Identify which cell holds the provided text, then report its (X, Y) central coordinate. 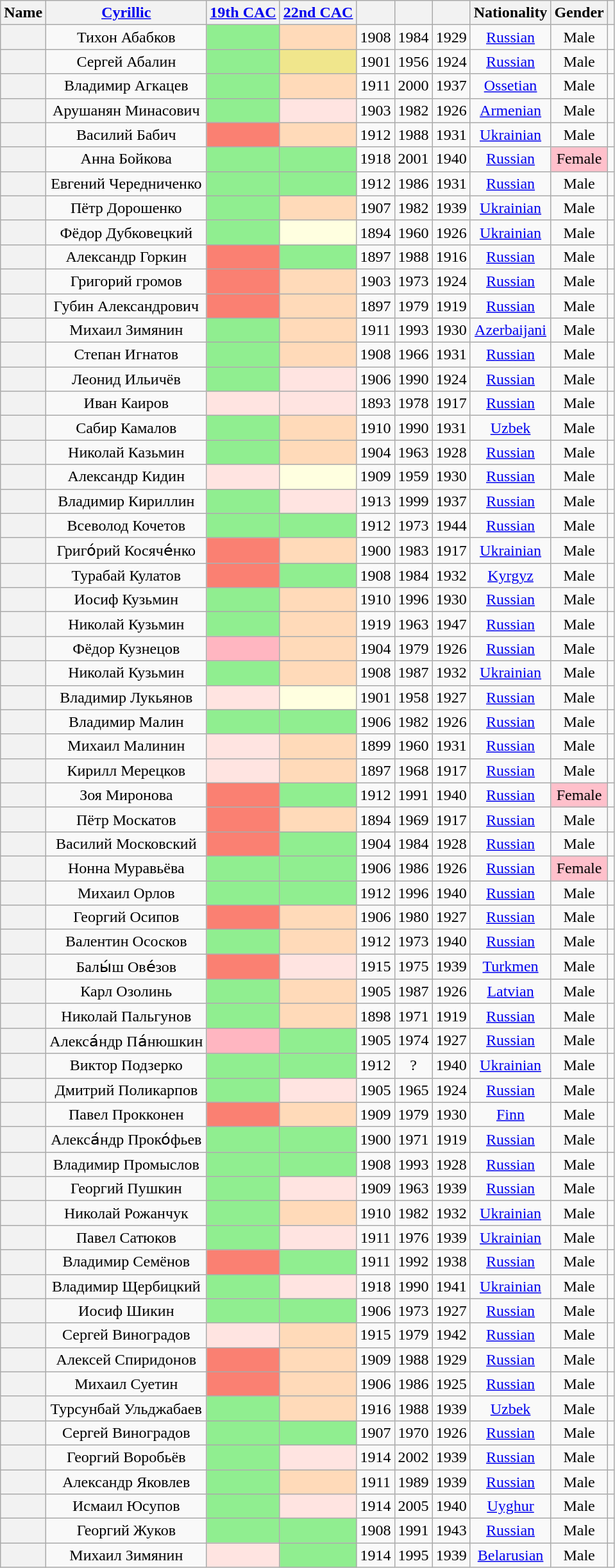
Пётр Москатов (126, 819)
Михаил Малинин (126, 746)
Александр Яковлев (126, 1481)
19th CAC (243, 13)
Armenian (510, 110)
1978 (413, 404)
Георгий Пушкин (126, 1189)
Кирилл Мерецков (126, 771)
Павел Сатюков (126, 1238)
Валентин Ососков (126, 942)
Алекса́ндр Па́нюшкин (126, 1041)
Григорий громов (126, 281)
Latvian (510, 991)
Владимир Агкацев (126, 86)
1941 (451, 1286)
Григо́рий Косяче́нко (126, 550)
Карл Озолинь (126, 991)
Иосиф Кузьмин (126, 600)
Степан Игнатов (126, 355)
Владимир Промыслов (126, 1164)
Belarusian (510, 1555)
Александр Кидин (126, 477)
Арушанян Минасович (126, 110)
Тихон Абабков (126, 37)
1893 (376, 404)
Зоя Миронова (126, 795)
1974 (413, 1041)
Cyrillic (126, 13)
Владимир Лукьянов (126, 697)
1976 (413, 1238)
Kyrgyz (510, 575)
1968 (413, 771)
Алекса́ндр Проко́фьев (126, 1139)
Turkmen (510, 967)
1943 (451, 1531)
1959 (413, 477)
Фёдор Кузнецов (126, 649)
1942 (451, 1335)
1958 (413, 697)
Виктор Подзерко (126, 1066)
Фёдор Дубковецкий (126, 232)
Всеволод Кочетов (126, 525)
2001 (413, 159)
Николай Рожанчук (126, 1213)
Балы́ш Ове́зов (126, 967)
Георгий Воробьёв (126, 1457)
Леонид Ильичёв (126, 379)
Николай Казьмин (126, 452)
Uyghur (510, 1506)
1898 (376, 1016)
1913 (376, 501)
2002 (413, 1457)
1980 (413, 917)
2005 (413, 1506)
Нонна Муравьёва (126, 868)
1999 (413, 501)
Николай Пальгунов (126, 1016)
1970 (413, 1433)
1938 (451, 1262)
Анна Бойкова (126, 159)
Finn (510, 1114)
2000 (413, 86)
Ossetian (510, 86)
Георгий Жуков (126, 1531)
1965 (413, 1090)
Василий Московский (126, 844)
22nd CAC (318, 13)
Евгений Чередниченко (126, 183)
Владимир Семёнов (126, 1262)
Турсунбай Ульджабаев (126, 1408)
1947 (451, 624)
1975 (413, 967)
1992 (413, 1262)
Алексей Спиридонов (126, 1359)
Турабай Кулатов (126, 575)
Иосиф Шикин (126, 1311)
Сергей Абалин (126, 62)
Георгий Осипов (126, 917)
Михаил Орлов (126, 892)
Павел Прокконен (126, 1114)
1944 (451, 525)
Дмитрий Поликарпов (126, 1090)
Василий Бабич (126, 135)
Иван Каиров (126, 404)
Gender (579, 13)
Nationality (510, 13)
Пётр Дорошенко (126, 208)
Губин Александрович (126, 306)
1966 (413, 355)
Владимир Щербицкий (126, 1286)
? (413, 1066)
Исмаил Юсупов (126, 1506)
Владимир Малин (126, 722)
1925 (451, 1384)
Сабир Камалов (126, 428)
1983 (413, 550)
1995 (413, 1555)
1899 (376, 746)
1969 (413, 819)
Владимир Кириллин (126, 501)
Name (23, 13)
1956 (413, 62)
1989 (413, 1481)
Александр Горкин (126, 257)
Azerbaijani (510, 330)
Михаил Суетин (126, 1384)
